Return [x, y] of the center of cell containing provided text 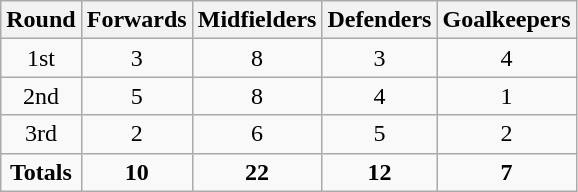
Goalkeepers [506, 20]
7 [506, 172]
Totals [41, 172]
6 [257, 134]
Round [41, 20]
10 [136, 172]
1st [41, 58]
Forwards [136, 20]
3rd [41, 134]
12 [380, 172]
Defenders [380, 20]
1 [506, 96]
2nd [41, 96]
22 [257, 172]
Midfielders [257, 20]
